Extract the [X, Y] coordinate from the center of the cell holding the provided text.  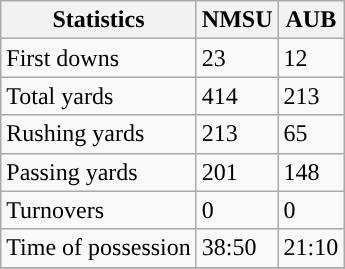
Passing yards [99, 172]
148 [311, 172]
Total yards [99, 96]
201 [237, 172]
NMSU [237, 20]
Turnovers [99, 210]
Rushing yards [99, 134]
21:10 [311, 248]
414 [237, 96]
38:50 [237, 248]
23 [237, 58]
Time of possession [99, 248]
Statistics [99, 20]
12 [311, 58]
AUB [311, 20]
First downs [99, 58]
65 [311, 134]
